Find where the given text appears and provide that cell's center as [X, Y] coordinate. 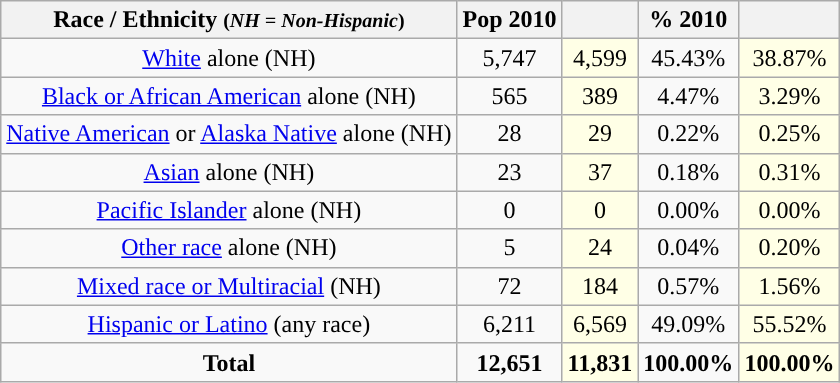
% 2010 [688, 20]
0.31% [790, 172]
0.25% [790, 134]
0.04% [688, 248]
Race / Ethnicity (NH = Non-Hispanic) [229, 20]
Pacific Islander alone (NH) [229, 210]
Mixed race or Multiracial (NH) [229, 286]
23 [510, 172]
0.20% [790, 248]
24 [600, 248]
28 [510, 134]
5,747 [510, 58]
11,831 [600, 362]
3.29% [790, 96]
29 [600, 134]
38.87% [790, 58]
0.18% [688, 172]
12,651 [510, 362]
184 [600, 286]
White alone (NH) [229, 58]
45.43% [688, 58]
Other race alone (NH) [229, 248]
5 [510, 248]
49.09% [688, 324]
37 [600, 172]
565 [510, 96]
6,569 [600, 324]
72 [510, 286]
Hispanic or Latino (any race) [229, 324]
1.56% [790, 286]
4.47% [688, 96]
Pop 2010 [510, 20]
Total [229, 362]
0.22% [688, 134]
389 [600, 96]
55.52% [790, 324]
4,599 [600, 58]
Asian alone (NH) [229, 172]
Black or African American alone (NH) [229, 96]
6,211 [510, 324]
0.57% [688, 286]
Native American or Alaska Native alone (NH) [229, 134]
